Find where the given text appears and provide that cell's center as [X, Y] coordinate. 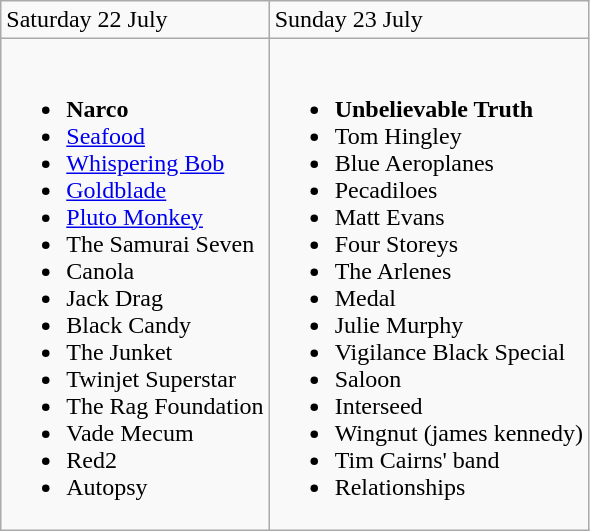
Saturday 22 July [135, 20]
Sunday 23 July [428, 20]
